Capture the cell that displays the provided text and extract its (X, Y) central coordinate. 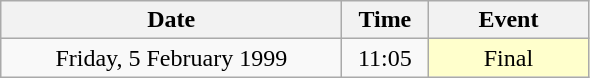
Time (385, 20)
Date (172, 20)
Event (508, 20)
11:05 (385, 58)
Friday, 5 February 1999 (172, 58)
Final (508, 58)
